Return the [X, Y] coordinate for the center point of the cell that contains the specified text.  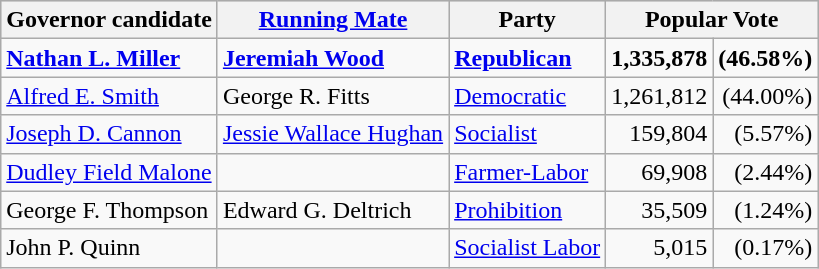
1,261,812 [660, 96]
(0.17%) [766, 248]
Dudley Field Malone [110, 172]
Popular Vote [712, 20]
(44.00%) [766, 96]
Alfred E. Smith [110, 96]
1,335,878 [660, 58]
Prohibition [528, 210]
Socialist Labor [528, 248]
(2.44%) [766, 172]
Edward G. Deltrich [332, 210]
Farmer-Labor [528, 172]
Nathan L. Miller [110, 58]
(1.24%) [766, 210]
George R. Fitts [332, 96]
Party [528, 20]
69,908 [660, 172]
(5.57%) [766, 134]
Socialist [528, 134]
(46.58%) [766, 58]
5,015 [660, 248]
Governor candidate [110, 20]
Republican [528, 58]
Jessie Wallace Hughan [332, 134]
John P. Quinn [110, 248]
Joseph D. Cannon [110, 134]
George F. Thompson [110, 210]
35,509 [660, 210]
Running Mate [332, 20]
159,804 [660, 134]
Democratic [528, 96]
Jeremiah Wood [332, 58]
